Locate the cell with the specified text and output its [x, y] center coordinate. 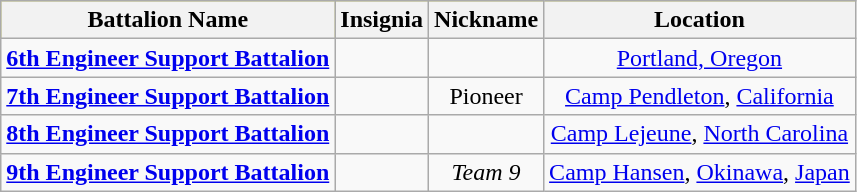
Camp Pendleton, California [700, 96]
Nickname [486, 20]
6th Engineer Support Battalion [168, 58]
Camp Lejeune, North Carolina [700, 134]
7th Engineer Support Battalion [168, 96]
Battalion Name [168, 20]
Location [700, 20]
Camp Hansen, Okinawa, Japan [700, 172]
9th Engineer Support Battalion [168, 172]
Portland, Oregon [700, 58]
Team 9 [486, 172]
8th Engineer Support Battalion [168, 134]
Insignia [382, 20]
Pioneer [486, 96]
